Extract the (x, y) coordinate from the center of the cell holding the provided text.  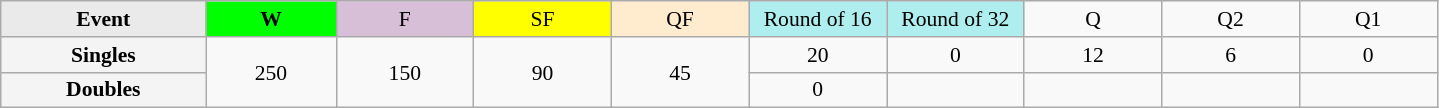
6 (1231, 55)
Round of 32 (955, 19)
W (271, 19)
F (405, 19)
Event (104, 19)
QF (680, 19)
Doubles (104, 90)
Singles (104, 55)
Q2 (1231, 19)
SF (543, 19)
12 (1093, 55)
250 (271, 72)
Round of 16 (818, 19)
20 (818, 55)
45 (680, 72)
Q1 (1368, 19)
90 (543, 72)
150 (405, 72)
Q (1093, 19)
